Locate the cell with the specified text and output its [x, y] center coordinate. 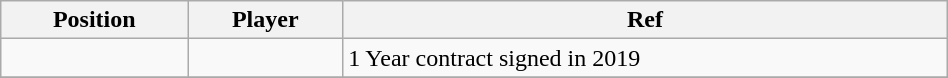
Player [266, 20]
Position [94, 20]
1 Year contract signed in 2019 [646, 58]
Ref [646, 20]
